Return [x, y] of the center of cell containing provided text 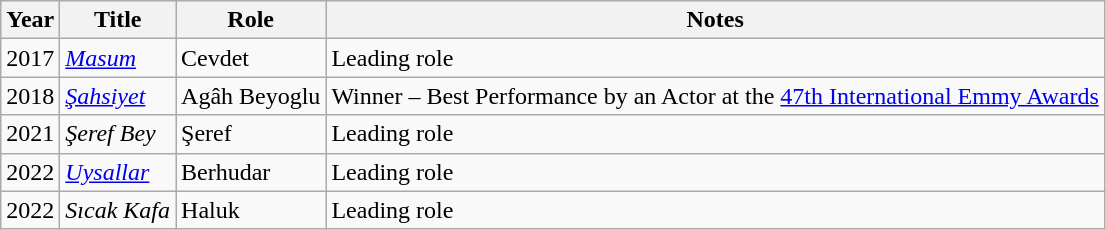
Winner – Best Performance by an Actor at the 47th International Emmy Awards [715, 96]
2018 [30, 96]
Şahsiyet [118, 96]
Role [251, 20]
Uysallar [118, 172]
Berhudar [251, 172]
Notes [715, 20]
Title [118, 20]
Şeref [251, 134]
Sıcak Kafa [118, 210]
Cevdet [251, 58]
Masum [118, 58]
Şeref Bey [118, 134]
Agâh Beyoglu [251, 96]
2017 [30, 58]
Haluk [251, 210]
Year [30, 20]
2021 [30, 134]
